Find where the given text appears and provide that cell's center as [X, Y] coordinate. 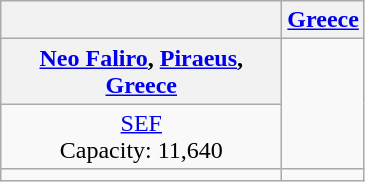
Neo Faliro, Piraeus, Greece [142, 72]
SEFCapacity: 11,640 [142, 136]
Greece [324, 20]
